Pinpoint the cell where the given text exists, returning its (X, Y) midpoint coordinate. 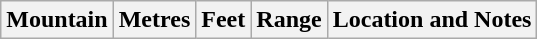
Feet (224, 20)
Metres (154, 20)
Mountain (57, 20)
Range (289, 20)
Location and Notes (432, 20)
